Extract the (x, y) coordinate from the center of the cell holding the provided text.  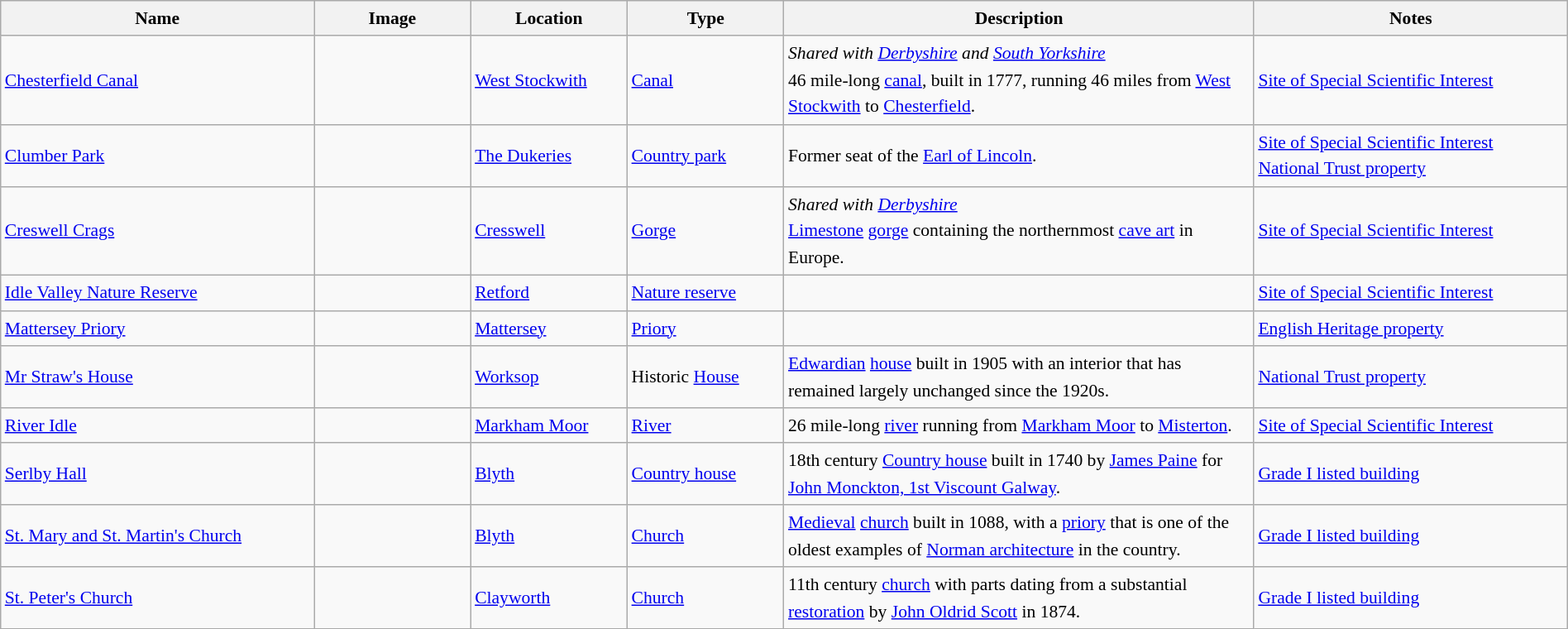
Mr Straw's House (157, 377)
Edwardian house built in 1905 with an interior that has remained largely unchanged since the 1920s. (1019, 377)
26 mile-long river running from Markham Moor to Misterton. (1019, 425)
Priory (706, 329)
River Idle (157, 425)
Shared with Derbyshire Limestone gorge containing the northernmost cave art in Europe. (1019, 232)
Worksop (549, 377)
Image (392, 18)
Medieval church built in 1088, with a priory that is one of the oldest examples of Norman architecture in the country. (1019, 536)
Mattersey Priory (157, 329)
Notes (1411, 18)
Country house (706, 475)
Type (706, 18)
Clumber Park (157, 156)
Markham Moor (549, 425)
Idle Valley Nature Reserve (157, 293)
Clayworth (549, 598)
Canal (706, 81)
Retford (549, 293)
Description (1019, 18)
English Heritage property (1411, 329)
Mattersey (549, 329)
Shared with Derbyshire and South Yorkshire 46 mile-long canal, built in 1777, running 46 miles from West Stockwith to Chesterfield. (1019, 81)
18th century Country house built in 1740 by James Paine for John Monckton, 1st Viscount Galway. (1019, 475)
Gorge (706, 232)
11th century church with parts dating from a substantial restoration by John Oldrid Scott in 1874. (1019, 598)
Site of Special Scientific Interest National Trust property (1411, 156)
Location (549, 18)
Country park (706, 156)
The Dukeries (549, 156)
River (706, 425)
Former seat of the Earl of Lincoln. (1019, 156)
Name (157, 18)
Chesterfield Canal (157, 81)
National Trust property (1411, 377)
Creswell Crags (157, 232)
Cresswell (549, 232)
Nature reserve (706, 293)
St. Peter's Church (157, 598)
Historic House (706, 377)
West Stockwith (549, 81)
St. Mary and St. Martin's Church (157, 536)
Serlby Hall (157, 475)
